Return the (x, y) coordinate for the center point of the cell that contains the specified text.  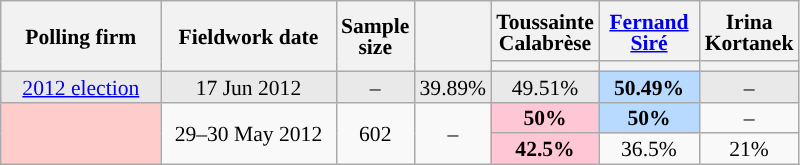
Fernand Siré (649, 31)
39.89% (452, 86)
49.51% (545, 86)
Irina Kortanek (749, 31)
29–30 May 2012 (248, 133)
50.49% (649, 86)
602 (375, 133)
42.5% (545, 150)
Samplesize (375, 36)
36.5% (649, 150)
Fieldwork date (248, 36)
2012 election (81, 86)
Polling firm (81, 36)
21% (749, 150)
Toussainte Calabrèse (545, 31)
17 Jun 2012 (248, 86)
